Pinpoint the cell where the given text exists, returning its [x, y] midpoint coordinate. 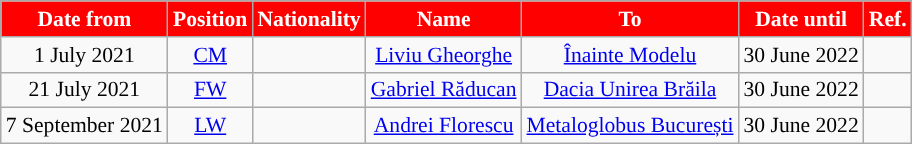
7 September 2021 [84, 126]
1 July 2021 [84, 55]
Position [210, 19]
Înainte Modelu [630, 55]
FW [210, 90]
Metaloglobus București [630, 126]
To [630, 19]
Andrei Florescu [444, 126]
Name [444, 19]
Date until [800, 19]
Nationality [308, 19]
Liviu Gheorghe [444, 55]
CM [210, 55]
Gabriel Răducan [444, 90]
21 July 2021 [84, 90]
Dacia Unirea Brăila [630, 90]
Ref. [888, 19]
Date from [84, 19]
LW [210, 126]
